Identify which cell holds the provided text, then report its [X, Y] central coordinate. 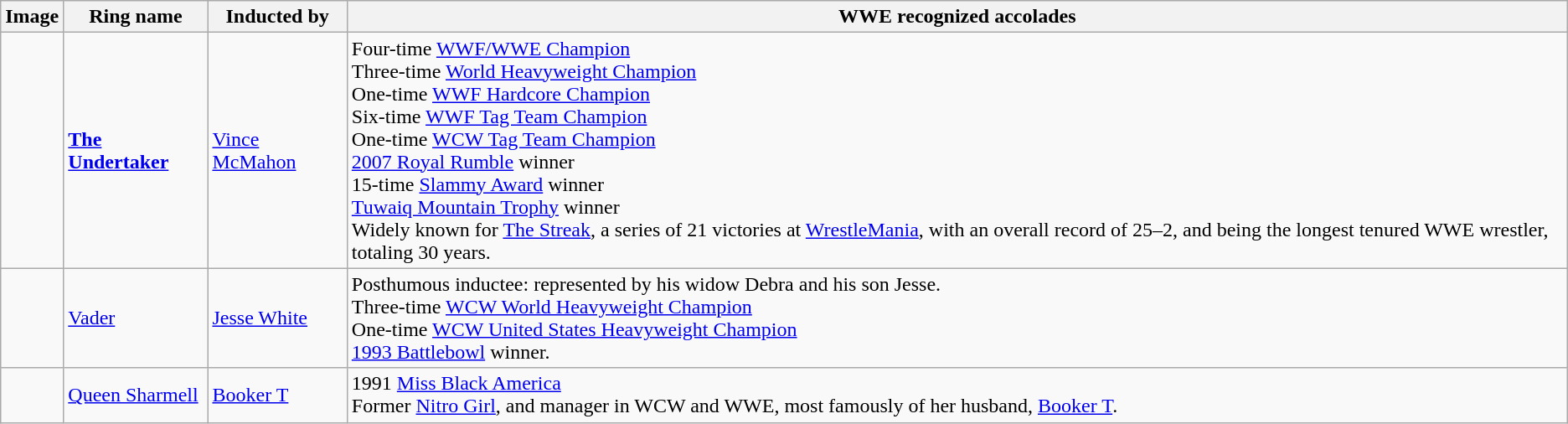
WWE recognized accolades [957, 17]
Image [32, 17]
1991 Miss Black AmericaFormer Nitro Girl, and manager in WCW and WWE, most famously of her husband, Booker T. [957, 396]
Jesse White [277, 318]
Vader [136, 318]
Ring name [136, 17]
Booker T [277, 396]
Inducted by [277, 17]
Vince McMahon [277, 151]
The Undertaker [136, 151]
Queen Sharmell [136, 396]
